Search for the cell housing the specified text and yield its [x, y] center coordinate. 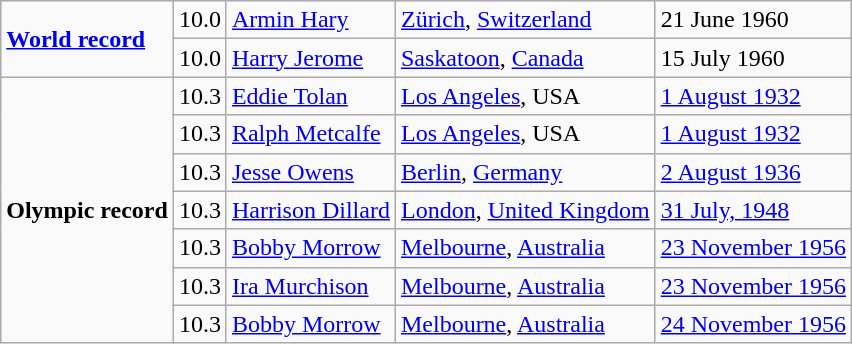
World record [88, 39]
15 July 1960 [753, 58]
Saskatoon, Canada [525, 58]
2 August 1936 [753, 172]
24 November 1956 [753, 324]
Harry Jerome [310, 58]
Berlin, Germany [525, 172]
Ralph Metcalfe [310, 134]
Olympic record [88, 210]
London, United Kingdom [525, 210]
Harrison Dillard [310, 210]
Zürich, Switzerland [525, 20]
Jesse Owens [310, 172]
Ira Murchison [310, 286]
21 June 1960 [753, 20]
Armin Hary [310, 20]
Eddie Tolan [310, 96]
31 July, 1948 [753, 210]
